For the text-containing cell, return its midpoint in (x, y) coordinate format. 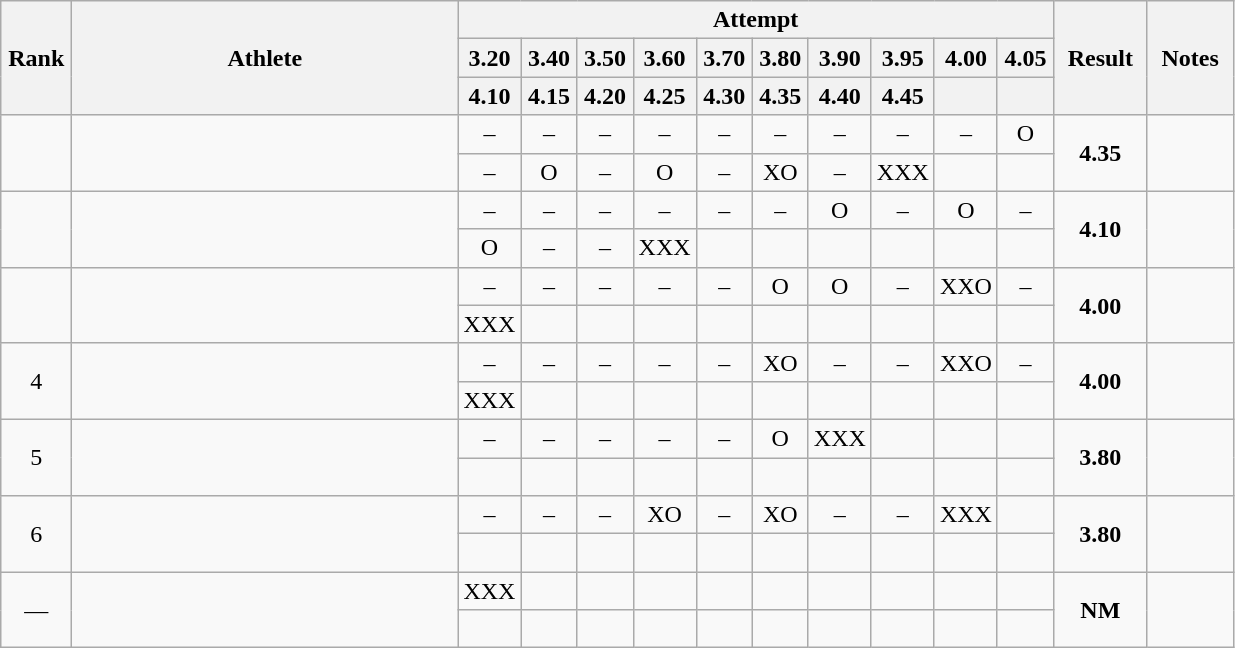
3.60 (664, 58)
NM (1101, 610)
4 (36, 381)
3.70 (724, 58)
4.25 (664, 96)
4.05 (1025, 58)
Athlete (265, 58)
— (36, 610)
Result (1101, 58)
4.45 (902, 96)
3.90 (840, 58)
3.50 (605, 58)
5 (36, 457)
4.30 (724, 96)
4.15 (549, 96)
Rank (36, 58)
3.95 (902, 58)
Attempt (756, 20)
3.40 (549, 58)
6 (36, 534)
3.20 (490, 58)
Notes (1190, 58)
4.20 (605, 96)
4.40 (840, 96)
